Output the [x, y] coordinate of the center of the cell containing the given text.  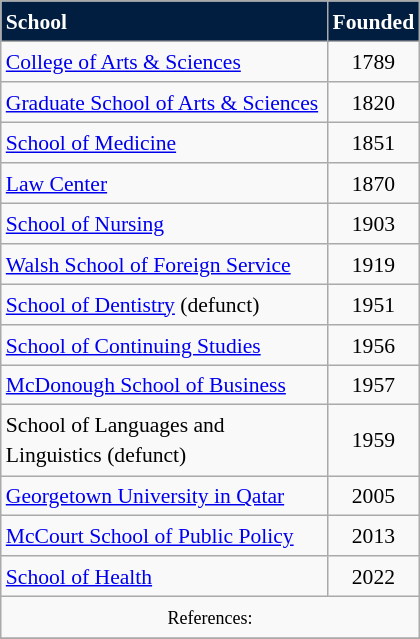
Law Center [164, 183]
1919 [374, 263]
School of Medicine [164, 142]
1959 [374, 440]
McDonough School of Business [164, 385]
1789 [374, 62]
2005 [374, 496]
1957 [374, 385]
1956 [374, 344]
School of Nursing [164, 223]
Founded [374, 21]
School of Languages and Linguistics (defunct) [164, 440]
Graduate School of Arts & Sciences [164, 102]
School [164, 21]
College of Arts & Sciences [164, 62]
2022 [374, 576]
1903 [374, 223]
School of Continuing Studies [164, 344]
McCourt School of Public Policy [164, 536]
Georgetown University in Qatar [164, 496]
1951 [374, 304]
1820 [374, 102]
Walsh School of Foreign Service [164, 263]
2013 [374, 536]
References: [210, 618]
1870 [374, 183]
1851 [374, 142]
School of Health [164, 576]
School of Dentistry (defunct) [164, 304]
